Scan for the cell matching the given text and deliver its [X, Y] coordinate at center. 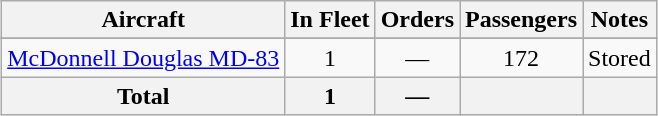
Orders [417, 20]
Aircraft [144, 20]
Passengers [522, 20]
Notes [620, 20]
Stored [620, 58]
McDonnell Douglas MD-83 [144, 58]
Total [144, 96]
In Fleet [330, 20]
172 [522, 58]
